Locate the cell with the specified text and output its [X, Y] center coordinate. 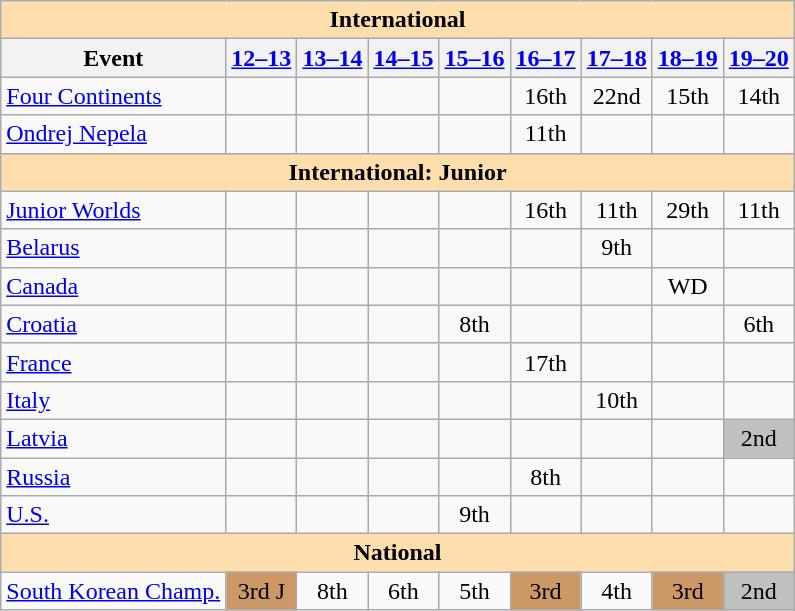
29th [688, 210]
U.S. [114, 515]
15th [688, 96]
14th [758, 96]
22nd [616, 96]
Italy [114, 400]
Belarus [114, 248]
3rd J [262, 591]
Latvia [114, 438]
19–20 [758, 58]
WD [688, 286]
France [114, 362]
4th [616, 591]
14–15 [404, 58]
10th [616, 400]
National [398, 553]
Croatia [114, 324]
Canada [114, 286]
5th [474, 591]
Junior Worlds [114, 210]
13–14 [332, 58]
Ondrej Nepela [114, 134]
16–17 [546, 58]
South Korean Champ. [114, 591]
International [398, 20]
Russia [114, 477]
18–19 [688, 58]
Four Continents [114, 96]
17th [546, 362]
17–18 [616, 58]
International: Junior [398, 172]
12–13 [262, 58]
Event [114, 58]
15–16 [474, 58]
